Capture the cell that displays the provided text and extract its [x, y] central coordinate. 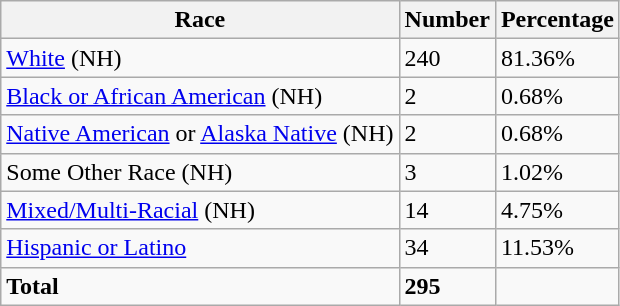
11.53% [557, 248]
240 [447, 58]
Hispanic or Latino [200, 248]
1.02% [557, 172]
81.36% [557, 58]
Some Other Race (NH) [200, 172]
Percentage [557, 20]
Total [200, 286]
4.75% [557, 210]
34 [447, 248]
White (NH) [200, 58]
Race [200, 20]
Mixed/Multi-Racial (NH) [200, 210]
3 [447, 172]
Native American or Alaska Native (NH) [200, 134]
14 [447, 210]
295 [447, 286]
Number [447, 20]
Black or African American (NH) [200, 96]
